Capture the cell that displays the provided text and extract its (X, Y) central coordinate. 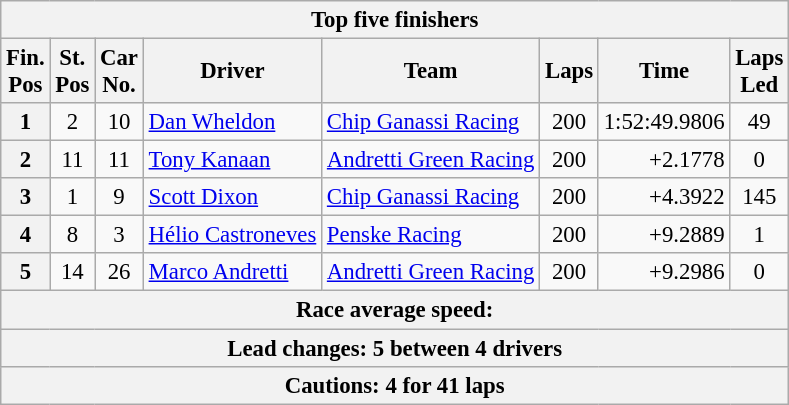
Hélio Castroneves (232, 235)
LapsLed (760, 72)
+9.2889 (664, 235)
+2.1778 (664, 160)
Fin.Pos (26, 72)
Top five finishers (395, 20)
Scott Dixon (232, 197)
Tony Kanaan (232, 160)
Race average speed: (395, 310)
Time (664, 72)
Penske Racing (431, 235)
26 (120, 273)
145 (760, 197)
Driver (232, 72)
+4.3922 (664, 197)
49 (760, 122)
14 (72, 273)
CarNo. (120, 72)
St.Pos (72, 72)
Laps (570, 72)
Dan Wheldon (232, 122)
4 (26, 235)
Cautions: 4 for 41 laps (395, 385)
1:52:49.9806 (664, 122)
5 (26, 273)
9 (120, 197)
Lead changes: 5 between 4 drivers (395, 348)
8 (72, 235)
10 (120, 122)
Marco Andretti (232, 273)
+9.2986 (664, 273)
Team (431, 72)
